Detect which cell encompasses the target text, then output its [x, y] center coordinate. 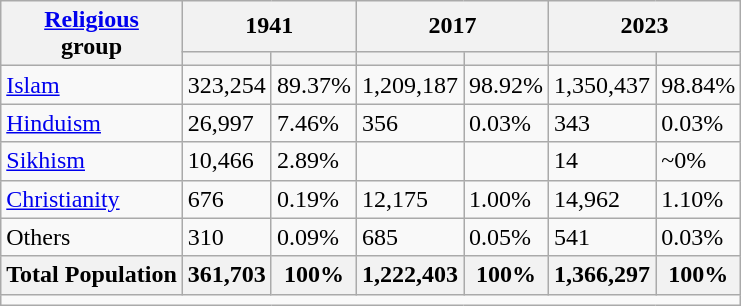
89.37% [314, 85]
2.89% [314, 161]
1.00% [506, 199]
0.05% [506, 237]
1,209,187 [410, 85]
0.09% [314, 237]
10,466 [226, 161]
1,366,297 [602, 275]
Religiousgroup [92, 34]
1.10% [698, 199]
Hinduism [92, 123]
676 [226, 199]
Others [92, 237]
1,350,437 [602, 85]
Total Population [92, 275]
2017 [452, 26]
0.19% [314, 199]
343 [602, 123]
98.92% [506, 85]
Sikhism [92, 161]
2023 [645, 26]
14 [602, 161]
12,175 [410, 199]
541 [602, 237]
Christianity [92, 199]
1941 [269, 26]
98.84% [698, 85]
Islam [92, 85]
26,997 [226, 123]
356 [410, 123]
323,254 [226, 85]
14,962 [602, 199]
7.46% [314, 123]
1,222,403 [410, 275]
685 [410, 237]
~0% [698, 161]
310 [226, 237]
361,703 [226, 275]
